Locate the cell with the specified text and output its [X, Y] center coordinate. 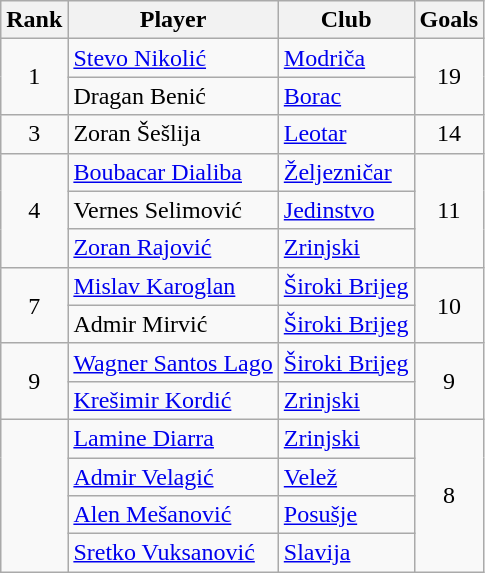
Player [173, 20]
Zoran Rajović [173, 248]
Modriča [346, 58]
Lamine Diarra [173, 438]
Club [346, 20]
Krešimir Kordić [173, 400]
11 [449, 210]
Admir Mirvić [173, 324]
4 [34, 210]
Zoran Šešlija [173, 134]
7 [34, 305]
Slavija [346, 553]
Vernes Selimović [173, 210]
Leotar [346, 134]
Alen Mešanović [173, 515]
Jedinstvo [346, 210]
Admir Velagić [173, 477]
Stevo Nikolić [173, 58]
Mislav Karoglan [173, 286]
3 [34, 134]
Željezničar [346, 172]
Borac [346, 96]
10 [449, 305]
Rank [34, 20]
8 [449, 495]
Sretko Vuksanović [173, 553]
14 [449, 134]
Boubacar Dialiba [173, 172]
Dragan Benić [173, 96]
Wagner Santos Lago [173, 362]
19 [449, 77]
1 [34, 77]
Velež [346, 477]
Goals [449, 20]
Posušje [346, 515]
